Output the [X, Y] coordinate of the center of the cell containing the given text.  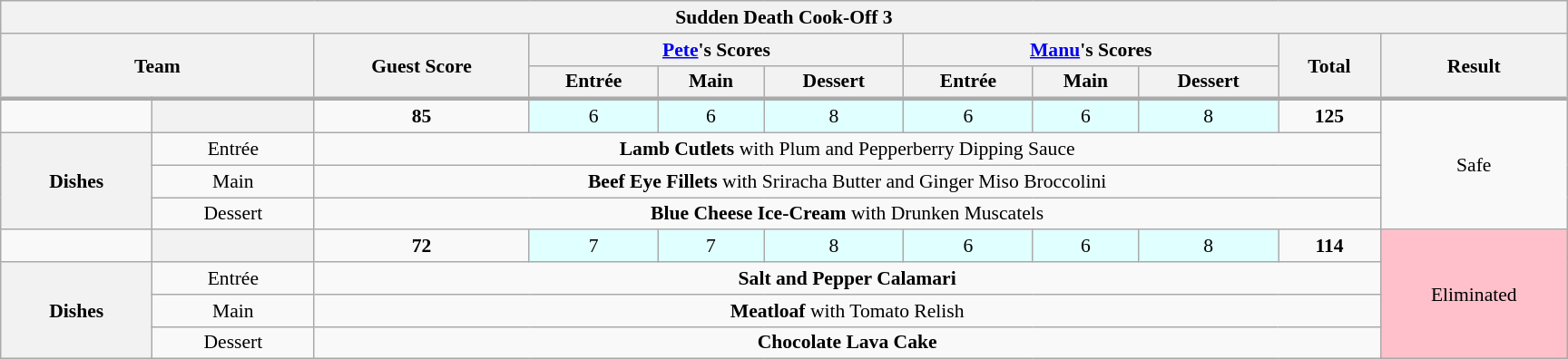
85 [421, 116]
Team [158, 67]
125 [1330, 116]
Meatloaf with Tomato Relish [848, 311]
Sudden Death Cook-Off 3 [784, 17]
Eliminated [1474, 295]
Blue Cheese Ice-Cream with Drunken Muscatels [848, 214]
Guest Score [421, 67]
Result [1474, 67]
114 [1330, 247]
Manu's Scores [1091, 50]
Beef Eye Fillets with Sriracha Butter and Ginger Miso Broccolini [848, 181]
Safe [1474, 165]
Salt and Pepper Calamari [848, 278]
72 [421, 247]
Pete's Scores [717, 50]
Total [1330, 67]
Chocolate Lava Cake [848, 343]
Lamb Cutlets with Plum and Pepperberry Dipping Sauce [848, 150]
